Provide the [X, Y] coordinate of the cell's center where the given text is located.  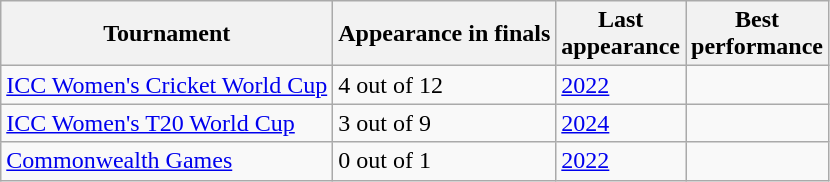
Lastappearance [621, 34]
ICC Women's T20 World Cup [167, 123]
ICC Women's Cricket World Cup [167, 85]
Commonwealth Games [167, 161]
3 out of 9 [444, 123]
Bestperformance [758, 34]
Tournament [167, 34]
Appearance in finals [444, 34]
0 out of 1 [444, 161]
4 out of 12 [444, 85]
2024 [621, 123]
